Return (X, Y) of the center of cell containing provided text 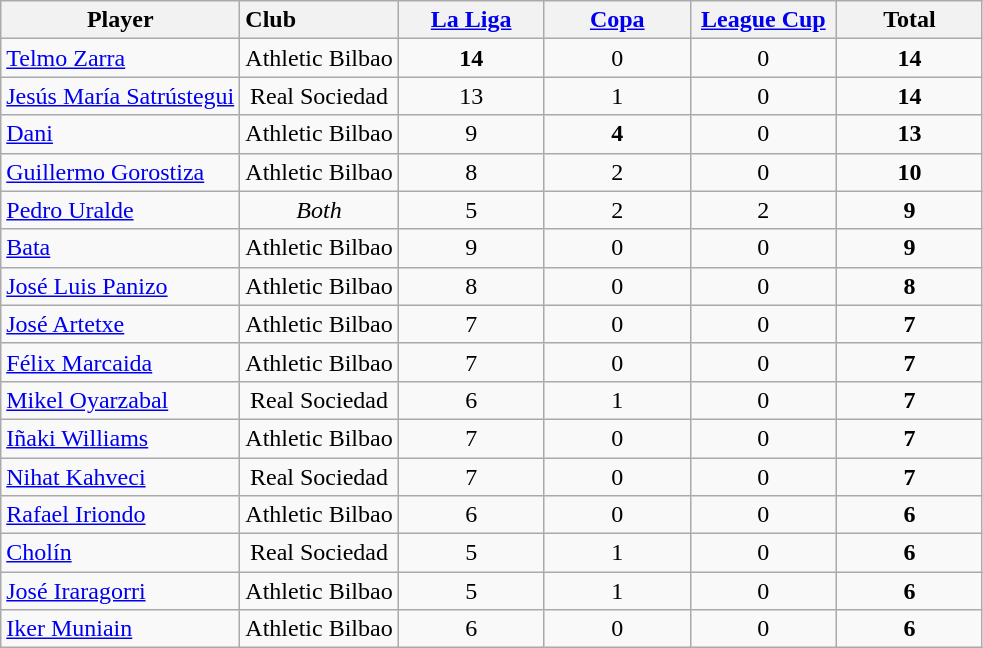
Jesús María Satrústegui (120, 96)
Both (319, 210)
Pedro Uralde (120, 210)
Iñaki Williams (120, 438)
La Liga (471, 20)
Guillermo Gorostiza (120, 172)
José Luis Panizo (120, 286)
Mikel Oyarzabal (120, 400)
Iker Muniain (120, 629)
José Artetxe (120, 324)
Dani (120, 134)
10 (909, 172)
Bata (120, 248)
Player (120, 20)
Cholín (120, 553)
Copa (617, 20)
Rafael Iriondo (120, 515)
Telmo Zarra (120, 58)
Nihat Kahveci (120, 477)
League Cup (763, 20)
4 (617, 134)
José Iraragorri (120, 591)
Félix Marcaida (120, 362)
Club (319, 20)
Total (909, 20)
